Determine the (X, Y) coordinate at the center of the cell enclosing the given text.  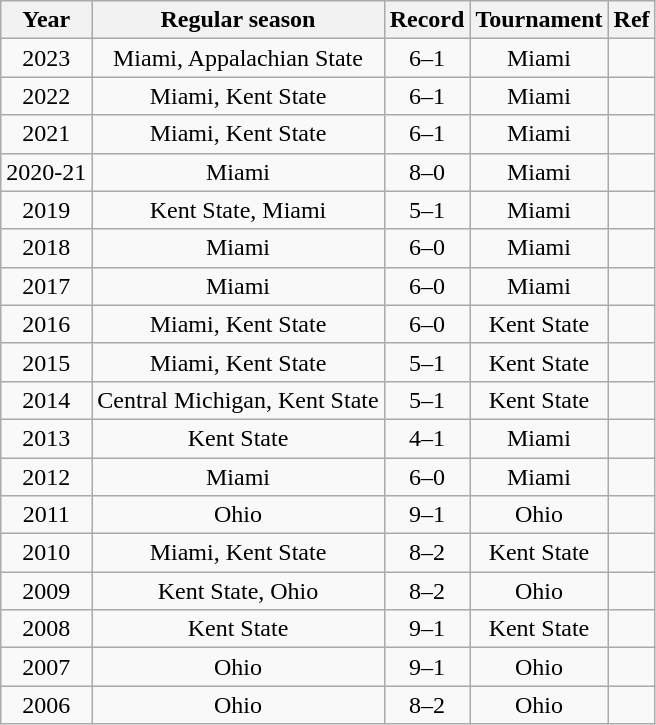
2015 (46, 362)
Kent State, Miami (238, 210)
Kent State, Ohio (238, 591)
2010 (46, 553)
2013 (46, 438)
2014 (46, 400)
2012 (46, 477)
2022 (46, 96)
Miami, Appalachian State (238, 58)
Central Michigan, Kent State (238, 400)
Regular season (238, 20)
4–1 (427, 438)
8–0 (427, 172)
2021 (46, 134)
2006 (46, 705)
2023 (46, 58)
2018 (46, 248)
Year (46, 20)
Tournament (539, 20)
2017 (46, 286)
2008 (46, 629)
Ref (632, 20)
2019 (46, 210)
Record (427, 20)
2009 (46, 591)
2007 (46, 667)
2016 (46, 324)
2020-21 (46, 172)
2011 (46, 515)
